Extract the (x, y) coordinate from the center of the cell holding the provided text.  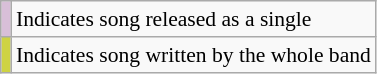
Indicates song released as a single (194, 19)
Indicates song written by the whole band (194, 55)
